Identify which cell holds the provided text, then report its (x, y) central coordinate. 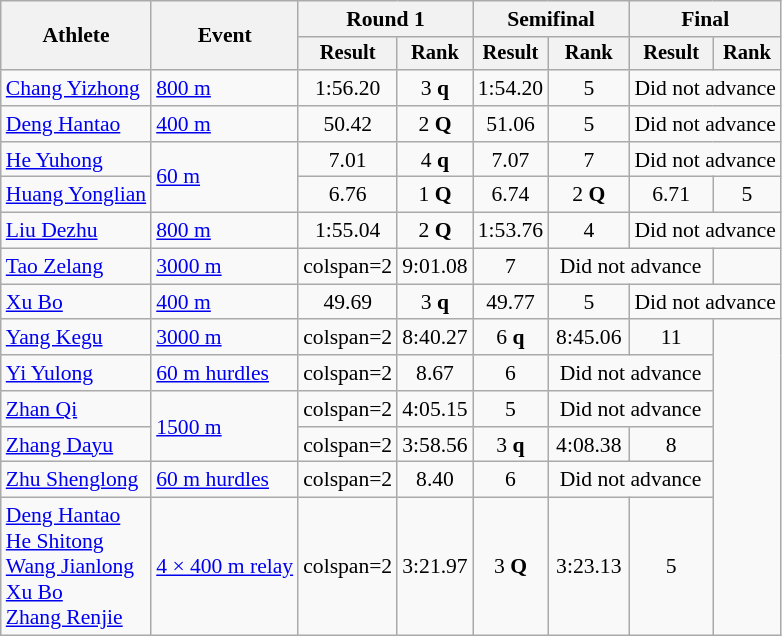
4 (588, 231)
8.40 (434, 480)
7.01 (348, 160)
8 (670, 445)
Huang Yonglian (76, 195)
3 Q (510, 567)
Zhu Shenglong (76, 480)
1500 m (224, 426)
6.74 (510, 195)
Liu Dezhu (76, 231)
4 × 400 m relay (224, 567)
60 m (224, 178)
49.77 (510, 302)
Chang Yizhong (76, 88)
7.07 (510, 160)
He Yuhong (76, 160)
Zhang Dayu (76, 445)
3:58.56 (434, 445)
Round 1 (386, 19)
6.76 (348, 195)
Zhan Qi (76, 409)
Deng Hantao (76, 124)
Final (705, 19)
6 q (510, 338)
4 q (434, 160)
1 Q (434, 195)
Yang Kegu (76, 338)
Athlete (76, 36)
6.71 (670, 195)
Tao Zelang (76, 267)
Event (224, 36)
8.67 (434, 373)
8:45.06 (588, 338)
4:08.38 (588, 445)
1:56.20 (348, 88)
Deng HantaoHe ShitongWang JianlongXu BoZhang Renjie (76, 567)
49.69 (348, 302)
51.06 (510, 124)
50.42 (348, 124)
11 (670, 338)
1:53.76 (510, 231)
9:01.08 (434, 267)
1:54.20 (510, 88)
3:23.13 (588, 567)
8:40.27 (434, 338)
Xu Bo (76, 302)
1:55.04 (348, 231)
4:05.15 (434, 409)
Semifinal (552, 19)
Yi Yulong (76, 373)
3:21.97 (434, 567)
